From the cell containing the given text, extract its center point as (X, Y) coordinate. 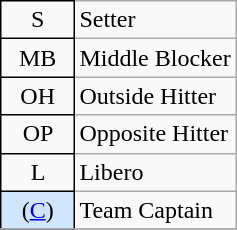
Middle Blocker (155, 58)
MB (37, 58)
Setter (155, 20)
Opposite Hitter (155, 134)
Libero (155, 172)
L (37, 172)
(C) (37, 210)
Outside Hitter (155, 96)
S (37, 20)
OP (37, 134)
OH (37, 96)
Team Captain (155, 210)
